Identify which cell holds the provided text, then report its [X, Y] central coordinate. 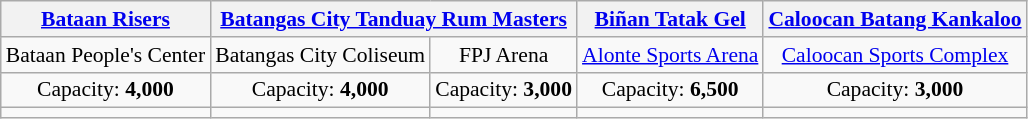
Caloocan Sports Complex [894, 55]
Caloocan Batang Kankaloo [894, 19]
Bataan People's Center [106, 55]
Bataan Risers [106, 19]
Batangas City Coliseum [320, 55]
FPJ Arena [504, 55]
Biñan Tatak Gel [670, 19]
Capacity: 6,500 [670, 90]
Alonte Sports Arena [670, 55]
Batangas City Tanduay Rum Masters [394, 19]
